Return the (X, Y) coordinate for the center point of the cell that contains the specified text.  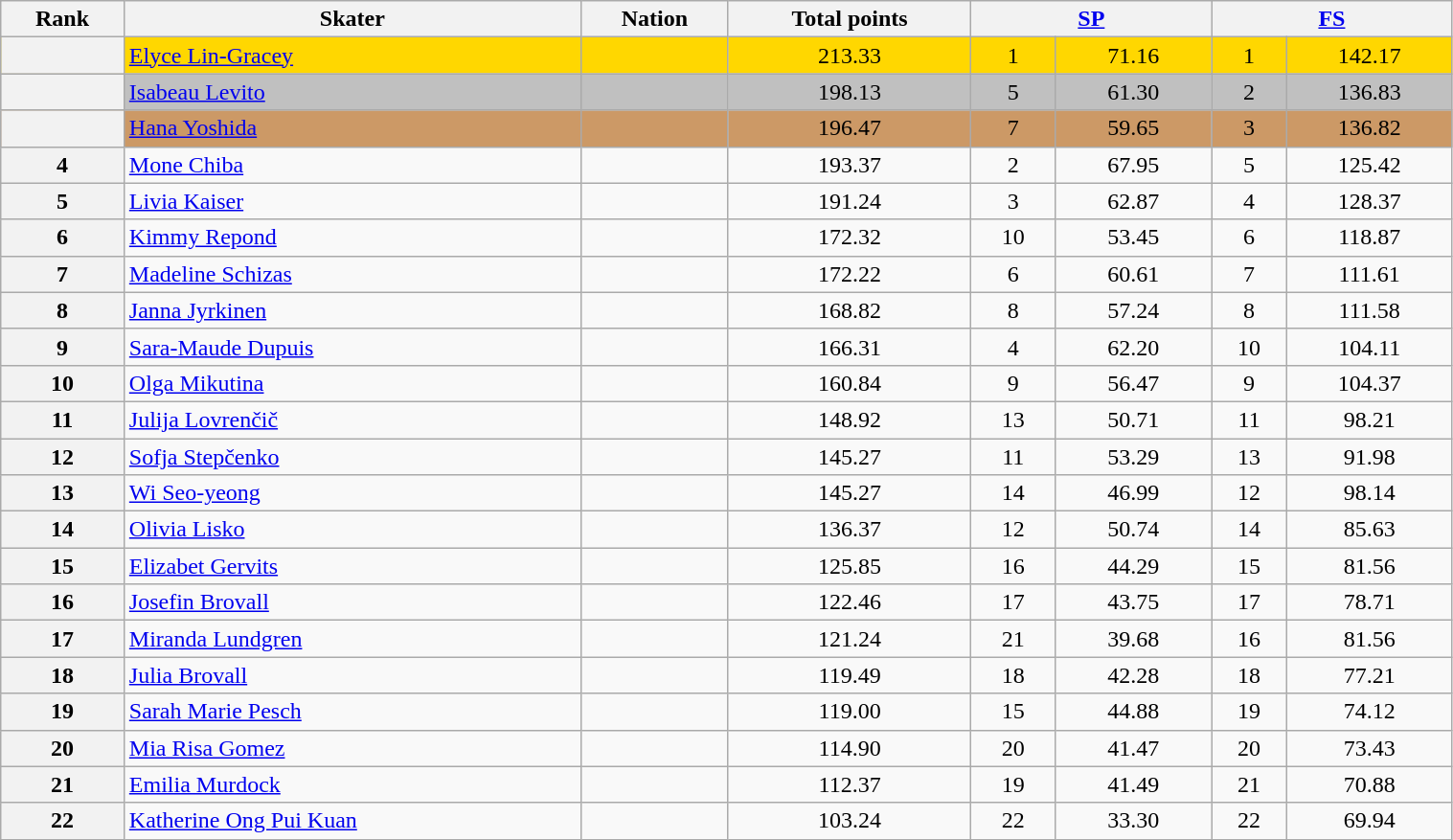
119.00 (849, 712)
39.68 (1134, 639)
71.16 (1134, 56)
118.87 (1370, 238)
Wi Seo-yeong (352, 493)
70.88 (1370, 784)
136.37 (849, 530)
60.61 (1134, 274)
Olga Mikutina (352, 383)
166.31 (849, 347)
Rank (63, 19)
46.99 (1134, 493)
Julia Brovall (352, 675)
59.65 (1134, 128)
77.21 (1370, 675)
198.13 (849, 92)
Hana Yoshida (352, 128)
172.22 (849, 274)
Total points (849, 19)
41.49 (1134, 784)
193.37 (849, 165)
168.82 (849, 310)
196.47 (849, 128)
91.98 (1370, 457)
74.12 (1370, 712)
191.24 (849, 201)
42.28 (1134, 675)
Skater (352, 19)
142.17 (1370, 56)
172.32 (849, 238)
148.92 (849, 420)
43.75 (1134, 602)
78.71 (1370, 602)
56.47 (1134, 383)
41.47 (1134, 748)
44.29 (1134, 566)
122.46 (849, 602)
SP (1092, 19)
136.83 (1370, 92)
125.85 (849, 566)
Sara-Maude Dupuis (352, 347)
125.42 (1370, 165)
57.24 (1134, 310)
98.21 (1370, 420)
53.45 (1134, 238)
Livia Kaiser (352, 201)
Nation (654, 19)
Janna Jyrkinen (352, 310)
50.71 (1134, 420)
111.61 (1370, 274)
Madeline Schizas (352, 274)
Miranda Lundgren (352, 639)
112.37 (849, 784)
213.33 (849, 56)
114.90 (849, 748)
Emilia Murdock (352, 784)
44.88 (1134, 712)
111.58 (1370, 310)
Sofja Stepčenko (352, 457)
50.74 (1134, 530)
85.63 (1370, 530)
Sarah Marie Pesch (352, 712)
67.95 (1134, 165)
136.82 (1370, 128)
62.87 (1134, 201)
160.84 (849, 383)
Katherine Ong Pui Kuan (352, 821)
Kimmy Repond (352, 238)
Isabeau Levito (352, 92)
103.24 (849, 821)
Mone Chiba (352, 165)
73.43 (1370, 748)
104.37 (1370, 383)
Julija Lovrenčič (352, 420)
Elizabet Gervits (352, 566)
121.24 (849, 639)
128.37 (1370, 201)
53.29 (1134, 457)
98.14 (1370, 493)
FS (1331, 19)
104.11 (1370, 347)
69.94 (1370, 821)
62.20 (1134, 347)
61.30 (1134, 92)
Elyce Lin-Gracey (352, 56)
119.49 (849, 675)
Mia Risa Gomez (352, 748)
33.30 (1134, 821)
Josefin Brovall (352, 602)
Olivia Lisko (352, 530)
